Locate the cell with the specified text and output its [x, y] center coordinate. 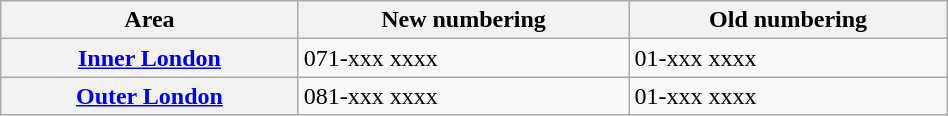
Inner London [150, 58]
Old numbering [788, 20]
071-xxx xxxx [464, 58]
081-xxx xxxx [464, 96]
Area [150, 20]
New numbering [464, 20]
Outer London [150, 96]
